Locate the cell with the specified text and output its [X, Y] center coordinate. 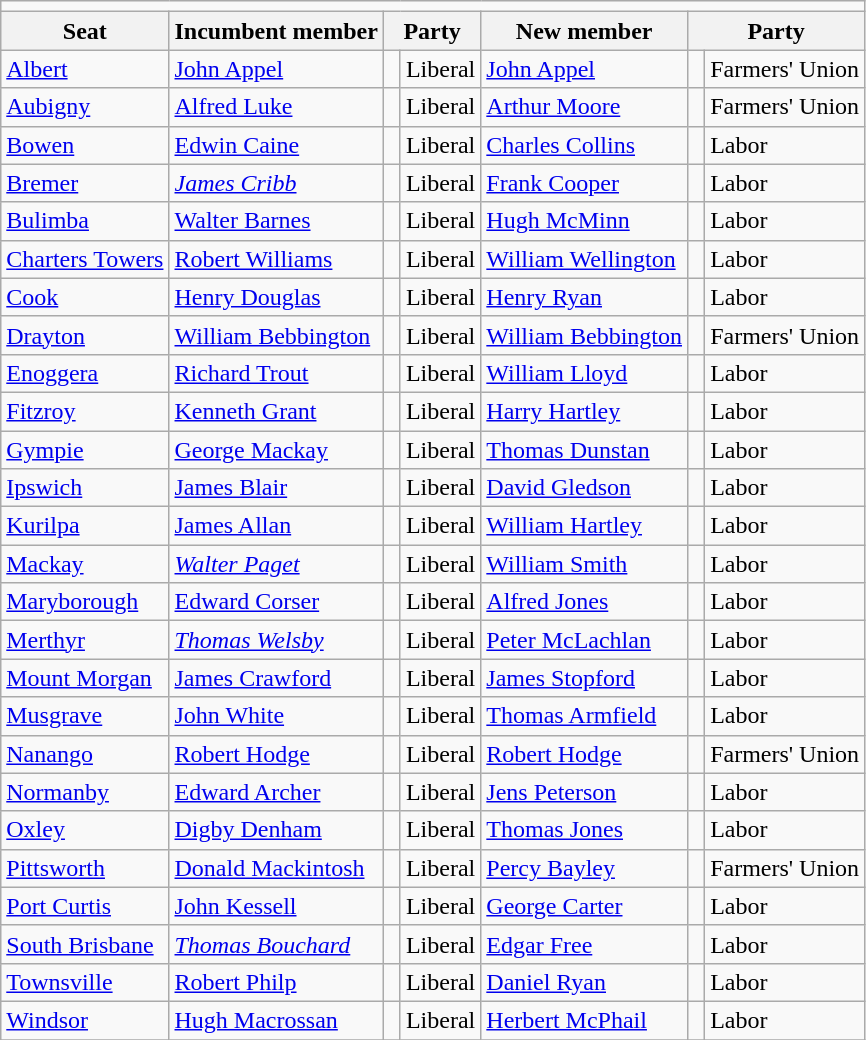
James Cribb [276, 183]
Percy Bayley [584, 868]
Robert Williams [276, 259]
Alfred Luke [276, 107]
Jens Peterson [584, 792]
Drayton [85, 335]
Thomas Bouchard [276, 944]
William Lloyd [584, 373]
Robert Philp [276, 982]
Henry Ryan [584, 297]
Hugh Macrossan [276, 1020]
Albert [85, 69]
John Kessell [276, 906]
Bowen [85, 145]
Pittsworth [85, 868]
Walter Paget [276, 564]
Merthyr [85, 640]
Thomas Dunstan [584, 449]
Normanby [85, 792]
James Blair [276, 488]
Harry Hartley [584, 411]
William Hartley [584, 526]
Charles Collins [584, 145]
Arthur Moore [584, 107]
Richard Trout [276, 373]
James Crawford [276, 678]
Bulimba [85, 221]
Edgar Free [584, 944]
Charters Towers [85, 259]
Alfred Jones [584, 602]
Thomas Welsby [276, 640]
Maryborough [85, 602]
Donald Mackintosh [276, 868]
Port Curtis [85, 906]
Daniel Ryan [584, 982]
Digby Denham [276, 830]
William Smith [584, 564]
Musgrave [85, 716]
Incumbent member [276, 31]
Kurilpa [85, 526]
Edward Corser [276, 602]
Thomas Armfield [584, 716]
Walter Barnes [276, 221]
Thomas Jones [584, 830]
Hugh McMinn [584, 221]
Gympie [85, 449]
Frank Cooper [584, 183]
New member [584, 31]
Aubigny [85, 107]
Edward Archer [276, 792]
Mackay [85, 564]
Nanango [85, 754]
Peter McLachlan [584, 640]
Oxley [85, 830]
South Brisbane [85, 944]
David Gledson [584, 488]
James Allan [276, 526]
Mount Morgan [85, 678]
Ipswich [85, 488]
Henry Douglas [276, 297]
Windsor [85, 1020]
George Carter [584, 906]
James Stopford [584, 678]
George Mackay [276, 449]
William Wellington [584, 259]
Edwin Caine [276, 145]
Herbert McPhail [584, 1020]
Fitzroy [85, 411]
Cook [85, 297]
Bremer [85, 183]
Townsville [85, 982]
John White [276, 716]
Seat [85, 31]
Enoggera [85, 373]
Kenneth Grant [276, 411]
